Search for the cell housing the specified text and yield its [X, Y] center coordinate. 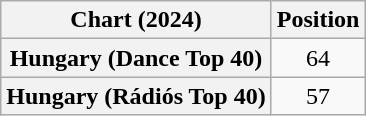
57 [318, 96]
Hungary (Rádiós Top 40) [136, 96]
Position [318, 20]
Chart (2024) [136, 20]
64 [318, 58]
Hungary (Dance Top 40) [136, 58]
